Pinpoint the cell where the given text exists, returning its (x, y) midpoint coordinate. 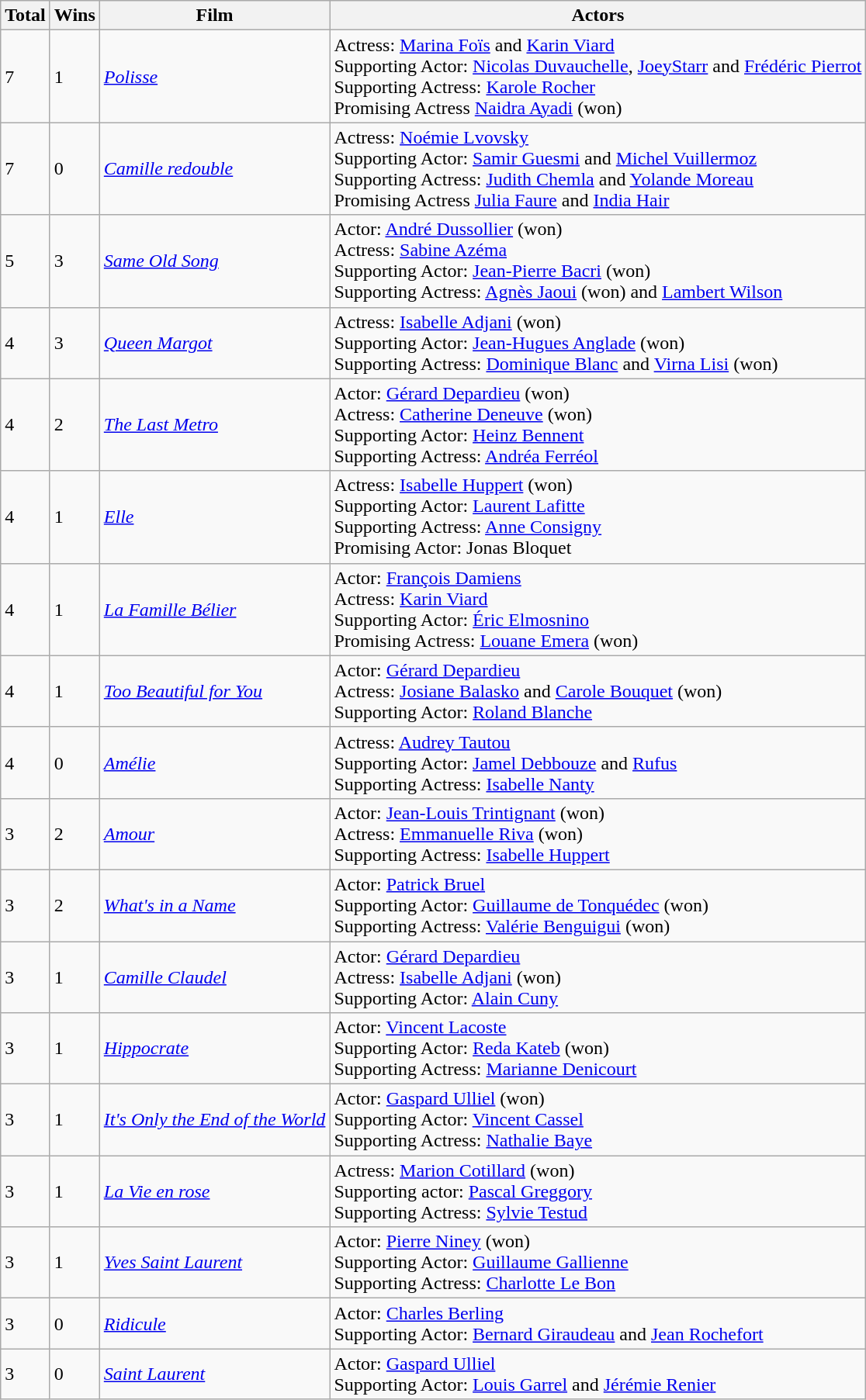
La Vie en rose (214, 1191)
Actor: Patrick BruelSupporting Actor: Guillaume de Tonquédec (won)Supporting Actress: Valérie Benguigui (won) (598, 905)
Amélie (214, 762)
Actress: Isabelle Huppert (won)Supporting Actor: Laurent LafitteSupporting Actress: Anne ConsignyPromising Actor: Jonas Bloquet (598, 517)
Actor: Gaspard UllielSupporting Actor: Louis Garrel and Jérémie Renier (598, 1374)
Camille Claudel (214, 977)
It's Only the End of the World (214, 1120)
Amour (214, 834)
Actors (598, 16)
Actor: Jean-Louis Trintignant (won)Actress: Emmanuelle Riva (won)Supporting Actress: Isabelle Huppert (598, 834)
Actor: Pierre Niney (won)Supporting Actor: Guillaume GallienneSupporting Actress: Charlotte Le Bon (598, 1263)
Same Old Song (214, 261)
Camille redouble (214, 169)
What's in a Name (214, 905)
Actor: André Dussollier (won)Actress: Sabine AzémaSupporting Actor: Jean-Pierre Bacri (won)Supporting Actress: Agnès Jaoui (won) and Lambert Wilson (598, 261)
Actor: Gaspard Ulliel (won)Supporting Actor: Vincent CasselSupporting Actress: Nathalie Baye (598, 1120)
Wins (74, 16)
Queen Margot (214, 343)
Actress: Isabelle Adjani (won)Supporting Actor: Jean-Hugues Anglade (won)Supporting Actress: Dominique Blanc and Virna Lisi (won) (598, 343)
Yves Saint Laurent (214, 1263)
Actor: Gérard DepardieuActress: Josiane Balasko and Carole Bouquet (won)Supporting Actor: Roland Blanche (598, 691)
Actor: Charles BerlingSupporting Actor: Bernard Giraudeau and Jean Rochefort (598, 1323)
Ridicule (214, 1323)
Actress: Audrey TautouSupporting Actor: Jamel Debbouze and Rufus Supporting Actress: Isabelle Nanty (598, 762)
The Last Metro (214, 425)
Actor: Gérard Depardieu (won)Actress: Catherine Deneuve (won)Supporting Actor: Heinz BennentSupporting Actress: Andréa Ferréol (598, 425)
Actor: Vincent Lacoste Supporting Actor: Reda Kateb (won)Supporting Actress: Marianne Denicourt (598, 1049)
Polisse (214, 76)
Actor: Gérard DepardieuActress: Isabelle Adjani (won) Supporting Actor: Alain Cuny (598, 977)
Actor: François DamiensActress: Karin Viard Supporting Actor: Éric ElmosninoPromising Actress: Louane Emera (won) (598, 610)
Elle (214, 517)
Hippocrate (214, 1049)
Total (26, 16)
Actress: Marion Cotillard (won)Supporting actor: Pascal Greggory Supporting Actress: Sylvie Testud (598, 1191)
La Famille Bélier (214, 610)
Film (214, 16)
5 (26, 261)
Saint Laurent (214, 1374)
Too Beautiful for You (214, 691)
